Detect which cell encompasses the target text, then output its (x, y) center coordinate. 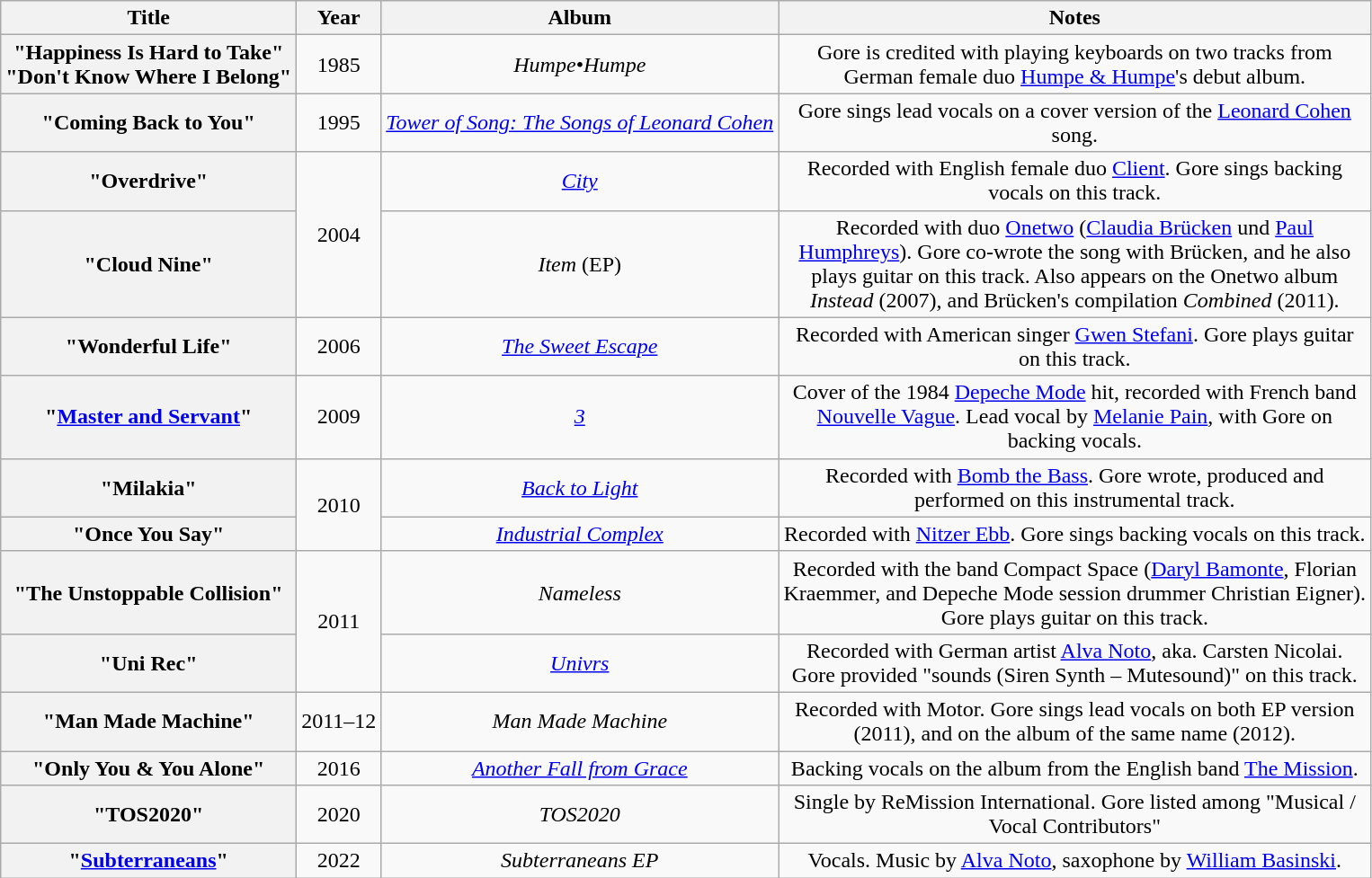
2011 (339, 622)
"Man Made Machine" (149, 721)
Vocals. Music by Alva Noto, saxophone by William Basinski. (1075, 861)
Univrs (580, 663)
Notes (1075, 18)
Album (580, 18)
"TOS2020" (149, 814)
2022 (339, 861)
Recorded with English female duo Client. Gore sings backing vocals on this track. (1075, 182)
Item (EP) (580, 264)
City (580, 182)
Recorded with Motor. Gore sings lead vocals on both EP version (2011), and on the album of the same name (2012). (1075, 721)
"Uni Rec" (149, 663)
"Master and Servant" (149, 417)
2009 (339, 417)
3 (580, 417)
The Sweet Escape (580, 347)
"Overdrive" (149, 182)
"Only You & You Alone" (149, 768)
"Milakia" (149, 487)
1985 (339, 65)
"Once You Say" (149, 534)
Recorded with American singer Gwen Stefani. Gore plays guitar on this track. (1075, 347)
2011–12 (339, 721)
Gore sings lead vocals on a cover version of the Leonard Cohen song. (1075, 122)
Year (339, 18)
1995 (339, 122)
Gore is credited with playing keyboards on two tracks from German female duo Humpe & Humpe's debut album. (1075, 65)
Cover of the 1984 Depeche Mode hit, recorded with French band Nouvelle Vague. Lead vocal by Melanie Pain, with Gore on backing vocals. (1075, 417)
2020 (339, 814)
"Happiness Is Hard to Take""Don't Know Where I Belong" (149, 65)
"Coming Back to You" (149, 122)
"The Unstoppable Collision" (149, 592)
TOS2020 (580, 814)
"Wonderful Life" (149, 347)
Another Fall from Grace (580, 768)
Industrial Complex (580, 534)
Backing vocals on the album from the English band The Mission. (1075, 768)
Subterraneans EP (580, 861)
Recorded with German artist Alva Noto, aka. Carsten Nicolai. Gore provided "sounds (Siren Synth – Mutesound)" on this track. (1075, 663)
Tower of Song: The Songs of Leonard Cohen (580, 122)
"Cloud Nine" (149, 264)
Man Made Machine (580, 721)
Back to Light (580, 487)
Recorded with Nitzer Ebb. Gore sings backing vocals on this track. (1075, 534)
2006 (339, 347)
Humpe•Humpe (580, 65)
Single by ReMission International. Gore listed among "Musical / Vocal Contributors" (1075, 814)
2010 (339, 505)
"Subterraneans" (149, 861)
2004 (339, 235)
Title (149, 18)
Nameless (580, 592)
2016 (339, 768)
Recorded with Bomb the Bass. Gore wrote, produced and performed on this instrumental track. (1075, 487)
